Scan for the cell matching the given text and deliver its (X, Y) coordinate at center. 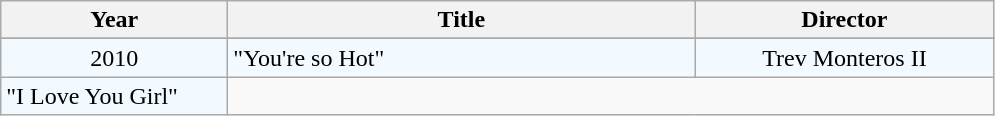
Trev Monteros II (844, 58)
Title (462, 20)
2010 (114, 58)
"I Love You Girl" (114, 96)
Director (844, 20)
"You're so Hot" (462, 58)
Year (114, 20)
